Return the (x, y) coordinate for the center point of the cell that contains the specified text.  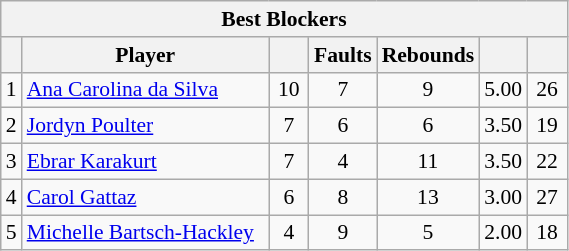
Carol Gattaz (146, 197)
22 (547, 162)
8 (343, 197)
11 (428, 162)
Best Blockers (284, 19)
Player (146, 55)
Faults (343, 55)
10 (289, 90)
13 (428, 197)
Michelle Bartsch-Hackley (146, 233)
Jordyn Poulter (146, 126)
1 (12, 90)
5.00 (503, 90)
3.00 (503, 197)
Ana Carolina da Silva (146, 90)
26 (547, 90)
19 (547, 126)
Ebrar Karakurt (146, 162)
Rebounds (428, 55)
2 (12, 126)
18 (547, 233)
2.00 (503, 233)
3 (12, 162)
27 (547, 197)
